For the text-containing cell, return its midpoint in (X, Y) coordinate format. 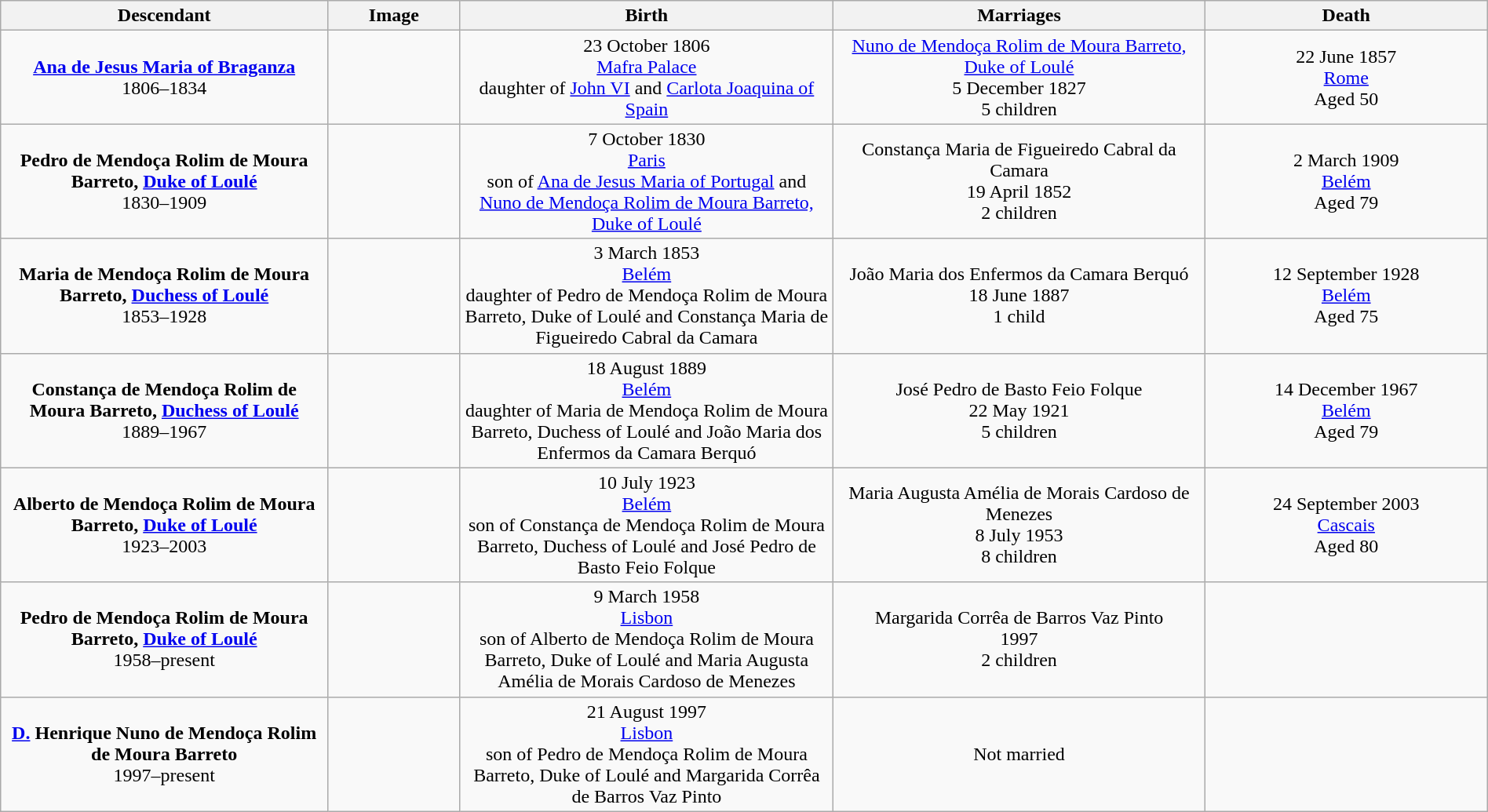
24 September 2003CascaisAged 80 (1346, 525)
Ana de Jesus Maria of Braganza1806–1834 (165, 77)
Margarida Corrêa de Barros Vaz Pinto19972 children (1019, 639)
Not married (1019, 754)
7 October 1830Parisson of Ana de Jesus Maria of Portugal and Nuno de Mendoça Rolim de Moura Barreto, Duke of Loulé (647, 181)
Descendant (165, 16)
José Pedro de Basto Feio Folque22 May 19215 children (1019, 410)
3 March 1853Belémdaughter of Pedro de Mendoça Rolim de Moura Barreto, Duke of Loulé and Constança Maria de Figueiredo Cabral da Camara (647, 296)
14 December 1967BelémAged 79 (1346, 410)
Death (1346, 16)
12 September 1928BelémAged 75 (1346, 296)
Pedro de Mendoça Rolim de Moura Barreto, Duke of Loulé1958–present (165, 639)
D. Henrique Nuno de Mendoça Rolim de Moura Barreto1997–present (165, 754)
Maria Augusta Amélia de Morais Cardoso de Menezes8 July 19538 children (1019, 525)
Image (394, 16)
23 October 1806 Mafra Palacedaughter of John VI and Carlota Joaquina of Spain (647, 77)
22 June 1857RomeAged 50 (1346, 77)
Maria de Mendoça Rolim de Moura Barreto, Duchess of Loulé1853–1928 (165, 296)
Birth (647, 16)
Pedro de Mendoça Rolim de Moura Barreto, Duke of Loulé1830–1909 (165, 181)
Marriages (1019, 16)
9 March 1958Lisbonson of Alberto de Mendoça Rolim de Moura Barreto, Duke of Loulé and Maria Augusta Amélia de Morais Cardoso de Menezes (647, 639)
Constança de Mendoça Rolim de Moura Barreto, Duchess of Loulé1889–1967 (165, 410)
Alberto de Mendoça Rolim de Moura Barreto, Duke of Loulé1923–2003 (165, 525)
18 August 1889Belémdaughter of Maria de Mendoça Rolim de Moura Barreto, Duchess of Loulé and João Maria dos Enfermos da Camara Berquó (647, 410)
2 March 1909BelémAged 79 (1346, 181)
Nuno de Mendoça Rolim de Moura Barreto, Duke of Loulé5 December 18275 children (1019, 77)
21 August 1997Lisbonson of Pedro de Mendoça Rolim de Moura Barreto, Duke of Loulé and Margarida Corrêa de Barros Vaz Pinto (647, 754)
10 July 1923Belémson of Constança de Mendoça Rolim de Moura Barreto, Duchess of Loulé and José Pedro de Basto Feio Folque (647, 525)
João Maria dos Enfermos da Camara Berquó18 June 18871 child (1019, 296)
Constança Maria de Figueiredo Cabral da Camara19 April 18522 children (1019, 181)
